Locate the cell with the specified text and output its (x, y) center coordinate. 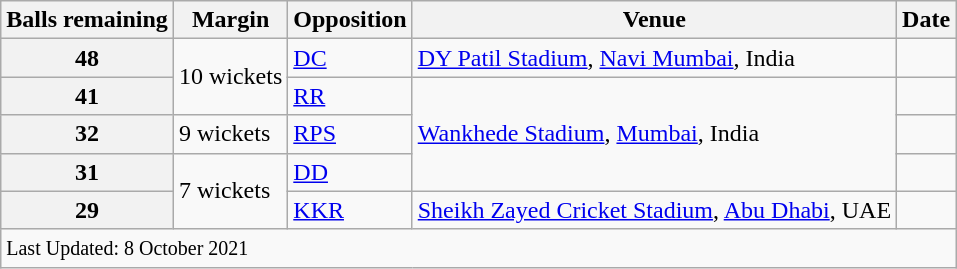
9 wickets (230, 134)
29 (88, 210)
Last Updated: 8 October 2021 (478, 248)
DC (350, 58)
48 (88, 58)
32 (88, 134)
Venue (654, 20)
KKR (350, 210)
RPS (350, 134)
7 wickets (230, 191)
DD (350, 172)
41 (88, 96)
RR (350, 96)
Opposition (350, 20)
Date (926, 20)
Sheikh Zayed Cricket Stadium, Abu Dhabi, UAE (654, 210)
Balls remaining (88, 20)
Wankhede Stadium, Mumbai, India (654, 134)
31 (88, 172)
Margin (230, 20)
10 wickets (230, 77)
DY Patil Stadium, Navi Mumbai, India (654, 58)
